For the text-containing cell, return its midpoint in [x, y] coordinate format. 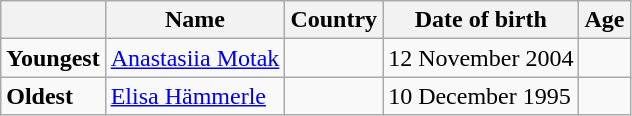
Country [334, 20]
Youngest [53, 58]
12 November 2004 [481, 58]
Elisa Hämmerle [195, 96]
Name [195, 20]
10 December 1995 [481, 96]
Date of birth [481, 20]
Oldest [53, 96]
Anastasiia Motak [195, 58]
Age [604, 20]
